Determine the (x, y) coordinate at the center of the cell enclosing the given text.  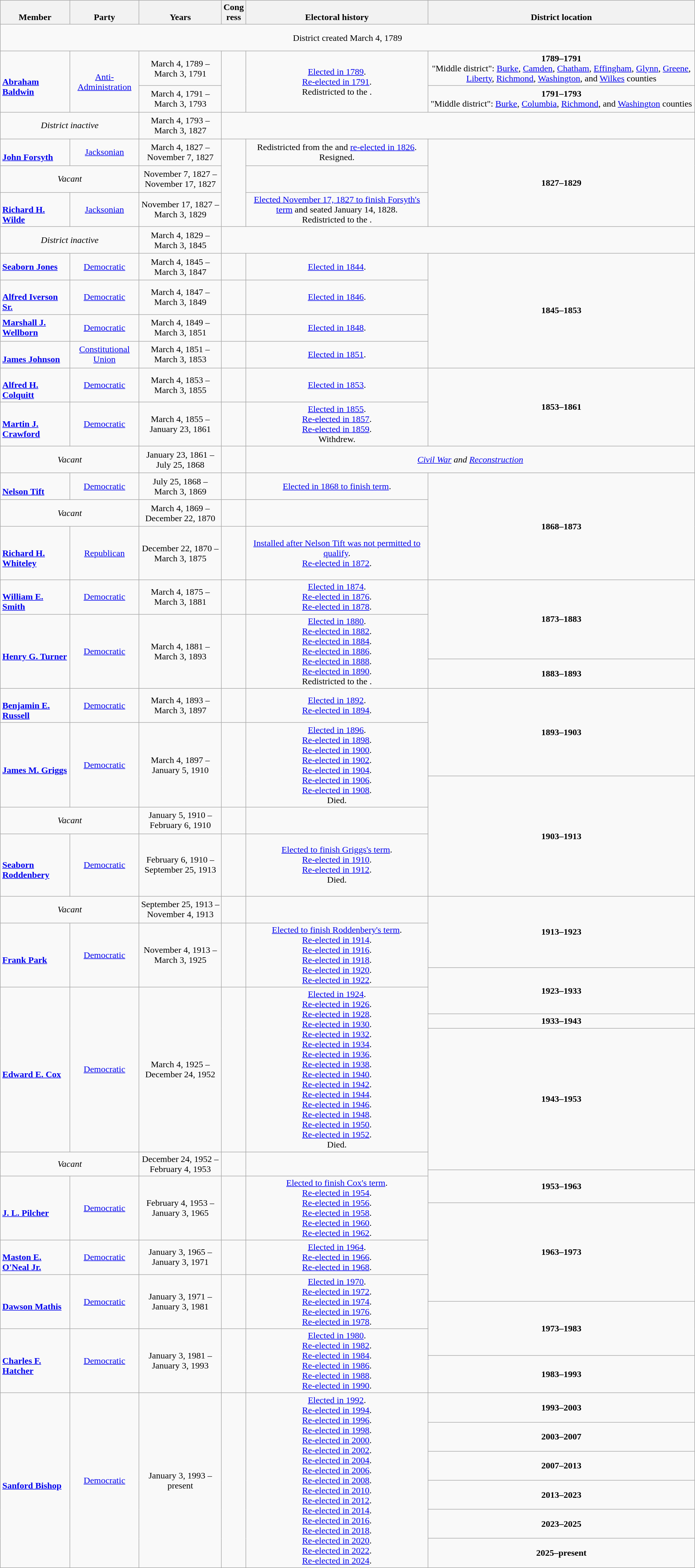
J. L. Pilcher (35, 1208)
November 17, 1827 –March 3, 1829 (180, 210)
March 4, 1793 –March 3, 1827 (180, 126)
March 4, 1893 –March 3, 1897 (180, 705)
James M. Griggs (35, 764)
Elected to finish Roddenbery's term.Re-elected in 1914.Re-elected in 1916.Re-elected in 1918.Re-elected in 1920.Re-elected in 1922. (337, 955)
Elected in 1851. (337, 354)
Alfred H. Colquitt (35, 385)
Martin J. Crawford (35, 424)
Elected in 1855.Re-elected in 1857.Re-elected in 1859.Withdrew. (337, 424)
Frank Park (35, 955)
February 6, 1910 –September 25, 1913 (180, 865)
Installed after Nelson Tift was not permitted to qualify.Re-elected in 1872. (337, 553)
March 4, 1881 –March 3, 1893 (180, 651)
1973–1983 (561, 1328)
September 25, 1913 –November 4, 1913 (180, 909)
July 25, 1868 –March 3, 1869 (180, 486)
Years (180, 13)
February 4, 1953 –January 3, 1965 (180, 1208)
Abraham Baldwin (35, 82)
Elected in 1868 to finish term. (337, 486)
March 4, 1845 –March 3, 1847 (180, 267)
1953–1963 (561, 1186)
Elected in 1844. (337, 267)
Constitutional Union (105, 354)
2023–2025 (561, 1524)
Elected in 1853. (337, 385)
1827–1829 (561, 183)
1791–1793"Middle district": Burke, Columbia, Richmond, and Washington counties (561, 99)
2013–2023 (561, 1495)
Benjamin E. Russell (35, 705)
March 4, 1855 –January 23, 1861 (180, 424)
Richard H. Wilde (35, 210)
Richard H. Whiteley (35, 553)
March 4, 1791 –March 3, 1793 (180, 99)
James Johnson (35, 354)
Anti-Administration (105, 82)
Elected in 1896.Re-elected in 1898.Re-elected in 1900.Re-elected in 1902.Re-elected in 1904.Re-elected in 1906.Re-elected in 1908.Died. (337, 764)
Redistricted from the and re-elected in 1826.Resigned. (337, 152)
Marshall J. Wellborn (35, 328)
1913–1923 (561, 932)
1903–1913 (561, 836)
January 3, 1993 –present (180, 1480)
March 4, 1829 –March 3, 1845 (180, 240)
January 5, 1910 –February 6, 1910 (180, 820)
Elected in 1880.Re-elected in 1882.Re-elected in 1884.Re-elected in 1886.Re-elected in 1888.Re-elected in 1890.Redistricted to the . (337, 651)
Elected in 1874.Re-elected in 1876.Re-elected in 1878. (337, 597)
1883–1893 (561, 673)
March 4, 1789 –March 3, 1791 (180, 68)
2025–present (561, 1553)
1923–1933 (561, 990)
Civil War and Reconstruction (470, 460)
1789–1791"Middle district": Burke, Camden, Chatham, Effingham, Glynn, Greene, Liberty, Richmond, Washington, and Wilkes counties (561, 68)
1893–1903 (561, 732)
Elected in 1846. (337, 297)
Nelson Tift (35, 486)
Sanford Bishop (35, 1480)
Charles F. Hatcher (35, 1361)
March 4, 1849 –March 3, 1851 (180, 328)
March 4, 1851 –March 3, 1853 (180, 354)
Republican (105, 553)
March 4, 1897 –January 5, 1910 (180, 764)
1983–1993 (561, 1374)
March 4, 1869 –December 22, 1870 (180, 513)
Seaborn Jones (35, 267)
Elected in 1980.Re-elected in 1982.Re-elected in 1984.Re-elected in 1986.Re-elected in 1988.Re-elected in 1990. (337, 1361)
1853–1861 (561, 407)
Elected to finish Cox's term.Re-elected in 1954.Re-elected in 1956.Re-elected in 1958.Re-elected in 1960.Re-elected in 1962. (337, 1208)
November 4, 1913 –March 3, 1925 (180, 955)
Elected in 1848. (337, 328)
William E. Smith (35, 597)
March 4, 1827 –November 7, 1827 (180, 152)
Edward E. Cox (35, 1069)
January 3, 1971 –January 3, 1981 (180, 1302)
Elected in 1970.Re-elected in 1972.Re-elected in 1974.Re-elected in 1976.Re-elected in 1978. (337, 1302)
Dawson Mathis (35, 1302)
District location (561, 13)
January 3, 1981 –January 3, 1993 (180, 1361)
2007–2013 (561, 1465)
Henry G. Turner (35, 651)
Elected to finish Griggs's term.Re-elected in 1910.Re-elected in 1912.Died. (337, 865)
Member (35, 13)
March 4, 1853 –March 3, 1855 (180, 385)
January 23, 1861 –July 25, 1868 (180, 460)
Elected November 17, 1827 to finish Forsyth's term and seated January 14, 1828.Redistricted to the . (337, 210)
Seaborn Roddenbery (35, 865)
Electoral history (337, 13)
Elected in 1892.Re-elected in 1894. (337, 705)
1868–1873 (561, 526)
1993–2003 (561, 1408)
January 3, 1965 –January 3, 1971 (180, 1257)
1943–1953 (561, 1099)
Party (105, 13)
2003–2007 (561, 1436)
District created March 4, 1789 (347, 38)
Elected in 1789.Re-elected in 1791.Redistricted to the . (337, 82)
March 4, 1875 –March 3, 1881 (180, 597)
December 22, 1870 –March 3, 1875 (180, 553)
March 4, 1847 –March 3, 1849 (180, 297)
Maston E. O'Neal Jr. (35, 1257)
1845–1853 (561, 311)
March 4, 1925 –December 24, 1952 (180, 1069)
December 24, 1952 –February 4, 1953 (180, 1163)
Elected in 1964.Re-elected in 1966.Re-elected in 1968. (337, 1257)
John Forsyth (35, 152)
November 7, 1827 –November 17, 1827 (180, 179)
1933–1943 (561, 1021)
Congress (234, 13)
1963–1973 (561, 1252)
Alfred Iverson Sr. (35, 297)
1873–1883 (561, 619)
